Capture the cell that displays the provided text and extract its (x, y) central coordinate. 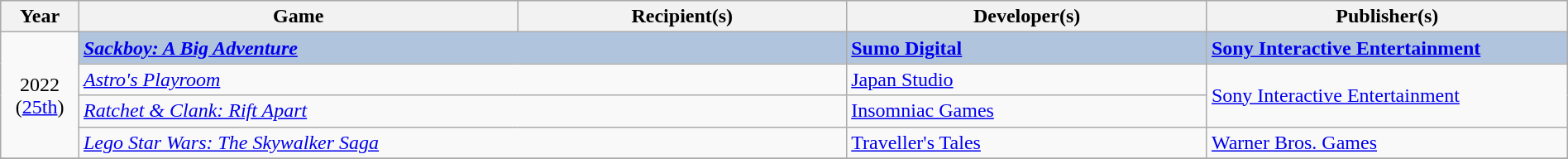
Ratchet & Clank: Rift Apart (462, 111)
Astro's Playroom (462, 79)
Game (298, 17)
Japan Studio (1027, 79)
Traveller's Tales (1027, 142)
Sumo Digital (1027, 48)
Lego Star Wars: The Skywalker Saga (462, 142)
2022(25th) (40, 95)
Insomniac Games (1027, 111)
Publisher(s) (1387, 17)
Sackboy: A Big Adventure (462, 48)
Developer(s) (1027, 17)
Year (40, 17)
Warner Bros. Games (1387, 142)
Recipient(s) (682, 17)
